Detect which cell encompasses the target text, then output its (x, y) center coordinate. 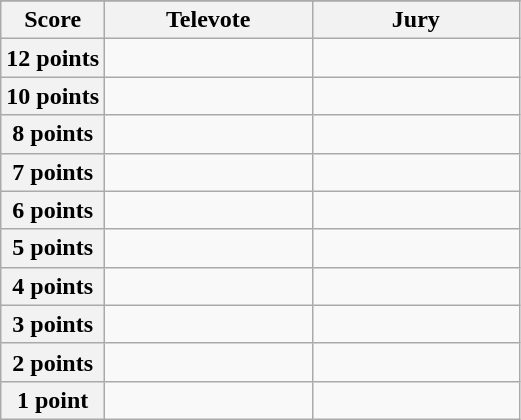
10 points (53, 96)
Televote (209, 20)
4 points (53, 286)
2 points (53, 362)
1 point (53, 400)
7 points (53, 172)
8 points (53, 134)
Jury (416, 20)
6 points (53, 210)
5 points (53, 248)
Score (53, 20)
12 points (53, 58)
3 points (53, 324)
